For the text-containing cell, return its midpoint in (x, y) coordinate format. 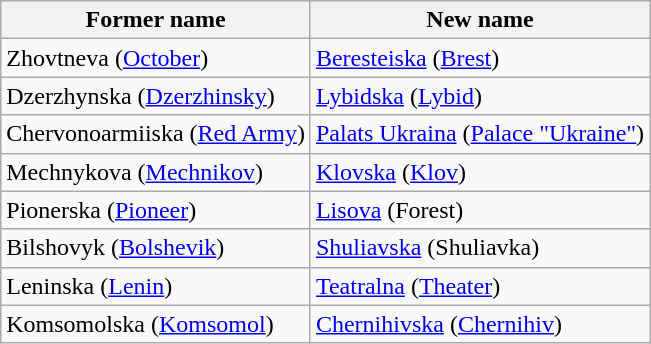
Shuliavska (Shuliavka) (480, 248)
Chernihivska (Chernihiv) (480, 324)
Former name (156, 20)
Dzerzhynska (Dzerzhinsky) (156, 96)
New name (480, 20)
Bilshovyk (Bolshevik) (156, 248)
Pionerska (Pioneer) (156, 210)
Mechnykova (Mechnikov) (156, 172)
Komsomolska (Komsomol) (156, 324)
Leninska (Lenin) (156, 286)
Teatralna (Theater) (480, 286)
Chervonoarmiiska (Red Army) (156, 134)
Zhovtneva (October) (156, 58)
Lybidska (Lybid) (480, 96)
Palats Ukraina (Palace "Ukraine") (480, 134)
Beresteiska (Brest) (480, 58)
Lisova (Forest) (480, 210)
Klovska (Klov) (480, 172)
